Determine the [X, Y] coordinate at the center of the cell enclosing the given text.  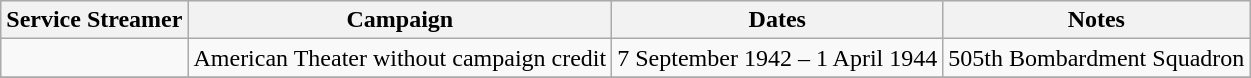
505th Bombardment Squadron [1096, 58]
Campaign [400, 20]
American Theater without campaign credit [400, 58]
Service Streamer [94, 20]
Dates [778, 20]
Notes [1096, 20]
7 September 1942 – 1 April 1944 [778, 58]
